For the text-containing cell, return its midpoint in (X, Y) coordinate format. 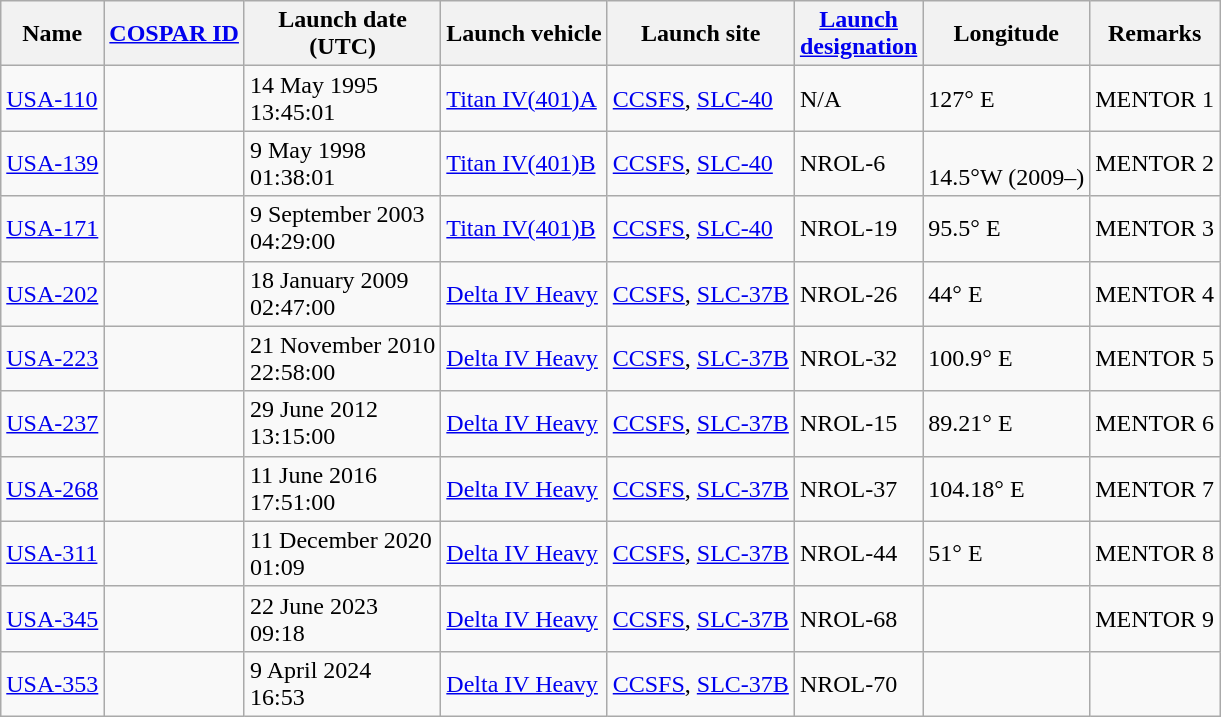
NROL-15 (858, 424)
MENTOR 6 (1155, 424)
Launch date(UTC) (342, 34)
NROL-26 (858, 294)
NROL-68 (858, 618)
51° E (1006, 554)
95.5° E (1006, 228)
18 January 200902:47:00 (342, 294)
NROL-32 (858, 358)
11 June 201617:51:00 (342, 488)
USA-311 (52, 554)
127° E (1006, 98)
14 May 199513:45:01 (342, 98)
9 September 200304:29:00 (342, 228)
Titan IV(401)A (524, 98)
Longitude (1006, 34)
9 April 202416:53 (342, 684)
89.21° E (1006, 424)
29 June 201213:15:00 (342, 424)
USA-202 (52, 294)
NROL-37 (858, 488)
44° E (1006, 294)
MENTOR 2 (1155, 164)
9 May 199801:38:01 (342, 164)
NROL-6 (858, 164)
USA-171 (52, 228)
MENTOR 9 (1155, 618)
Launch site (700, 34)
11 December 202001:09 (342, 554)
NROL-19 (858, 228)
MENTOR 8 (1155, 554)
21 November 201022:58:00 (342, 358)
USA-139 (52, 164)
USA-223 (52, 358)
USA-353 (52, 684)
Launch designation (858, 34)
MENTOR 4 (1155, 294)
Remarks (1155, 34)
COSPAR ID (174, 34)
MENTOR 1 (1155, 98)
100.9° E (1006, 358)
USA-268 (52, 488)
14.5°W (2009–) (1006, 164)
USA-345 (52, 618)
NROL-70 (858, 684)
MENTOR 3 (1155, 228)
MENTOR 7 (1155, 488)
MENTOR 5 (1155, 358)
Launch vehicle (524, 34)
USA-110 (52, 98)
Name (52, 34)
NROL-44 (858, 554)
USA-237 (52, 424)
22 June 202309:18 (342, 618)
104.18° E (1006, 488)
N/A (858, 98)
